Provide the (x, y) coordinate of the cell's center where the given text is located.  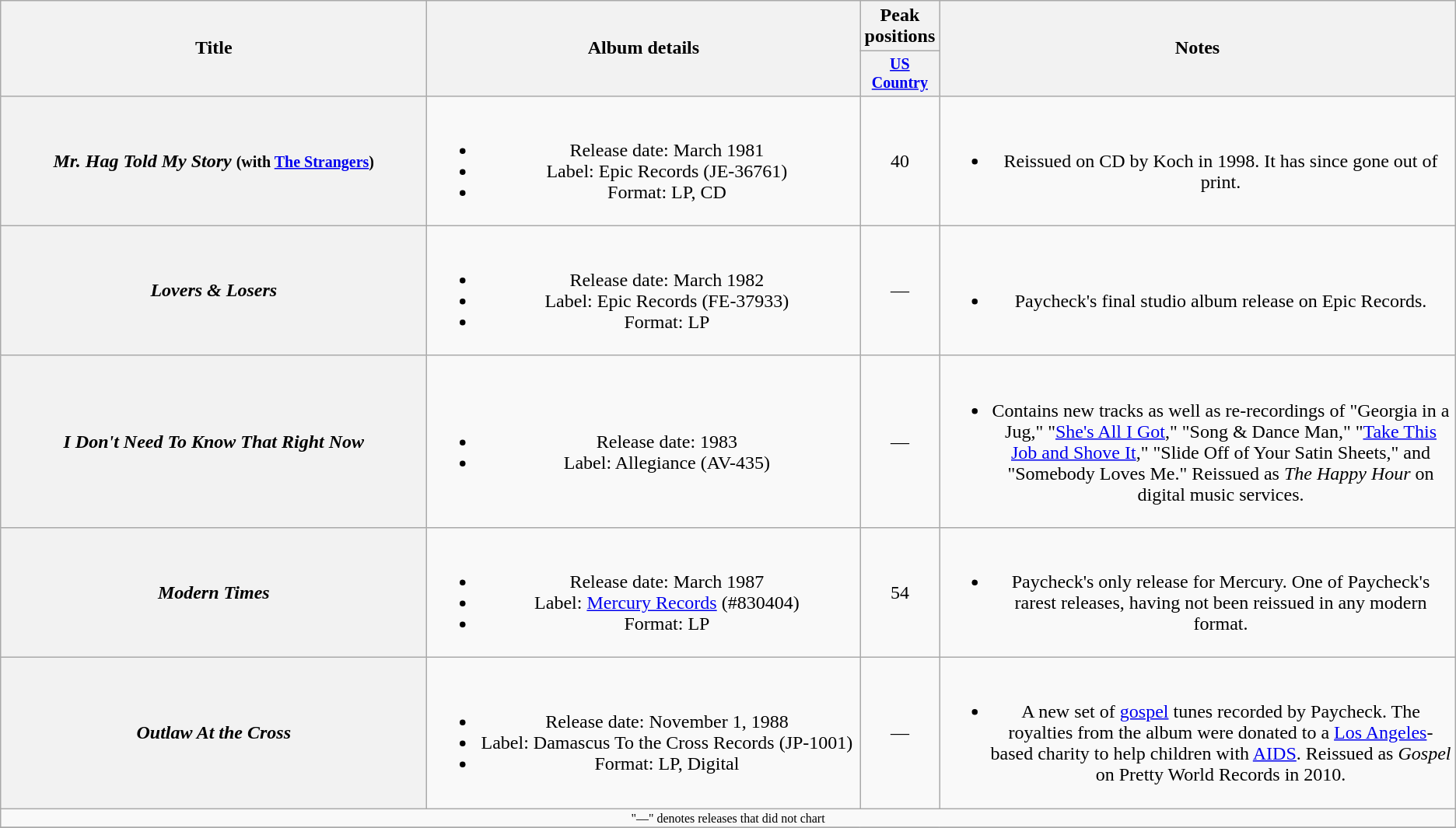
Mr. Hag Told My Story (with The Strangers) (214, 160)
Reissued on CD by Koch in 1998. It has since gone out of print. (1198, 160)
Release date: March 1981Label: Epic Records (JE-36761)Format: LP, CD (644, 160)
US Country (900, 73)
Modern Times (214, 592)
Lovers & Losers (214, 291)
Notes (1198, 48)
Release date: 1983Label: Allegiance (AV-435) (644, 442)
40 (900, 160)
Peak positions (900, 26)
Title (214, 48)
Outlaw At the Cross (214, 733)
Paycheck's final studio album release on Epic Records. (1198, 291)
Paycheck's only release for Mercury. One of Paycheck's rarest releases, having not been reissued in any modern format. (1198, 592)
Album details (644, 48)
Release date: November 1, 1988Label: Damascus To the Cross Records (JP-1001)Format: LP, Digital (644, 733)
I Don't Need To Know That Right Now (214, 442)
Release date: March 1987Label: Mercury Records (#830404)Format: LP (644, 592)
"—" denotes releases that did not chart (728, 818)
Release date: March 1982Label: Epic Records (FE-37933)Format: LP (644, 291)
54 (900, 592)
